Output the (X, Y) coordinate of the center of the cell containing the given text.  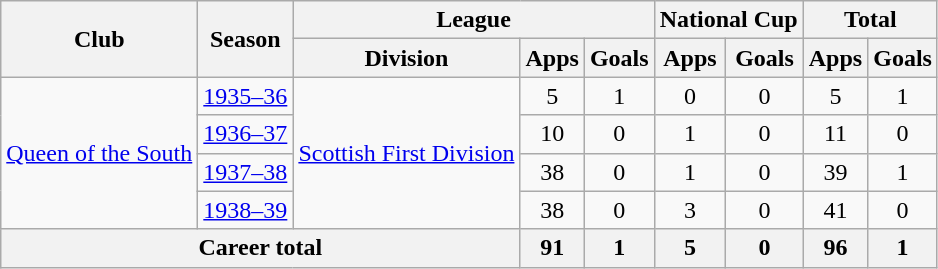
1935–36 (246, 96)
3 (690, 210)
National Cup (728, 20)
Scottish First Division (406, 153)
Division (406, 58)
10 (552, 134)
1937–38 (246, 172)
39 (835, 172)
41 (835, 210)
Career total (260, 248)
91 (552, 248)
1936–37 (246, 134)
1938–39 (246, 210)
Queen of the South (100, 153)
11 (835, 134)
96 (835, 248)
League (474, 20)
Total (870, 20)
Club (100, 39)
Season (246, 39)
